Detect which cell encompasses the target text, then output its [x, y] center coordinate. 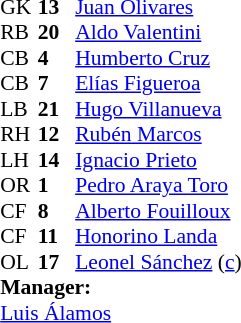
RH [19, 135]
LB [19, 109]
8 [57, 211]
12 [57, 135]
LH [19, 160]
11 [57, 237]
4 [57, 58]
1 [57, 185]
14 [57, 160]
17 [57, 262]
RB [19, 33]
OL [19, 262]
OR [19, 185]
7 [57, 83]
21 [57, 109]
20 [57, 33]
